Provide the [X, Y] coordinate of the cell's center where the given text is located.  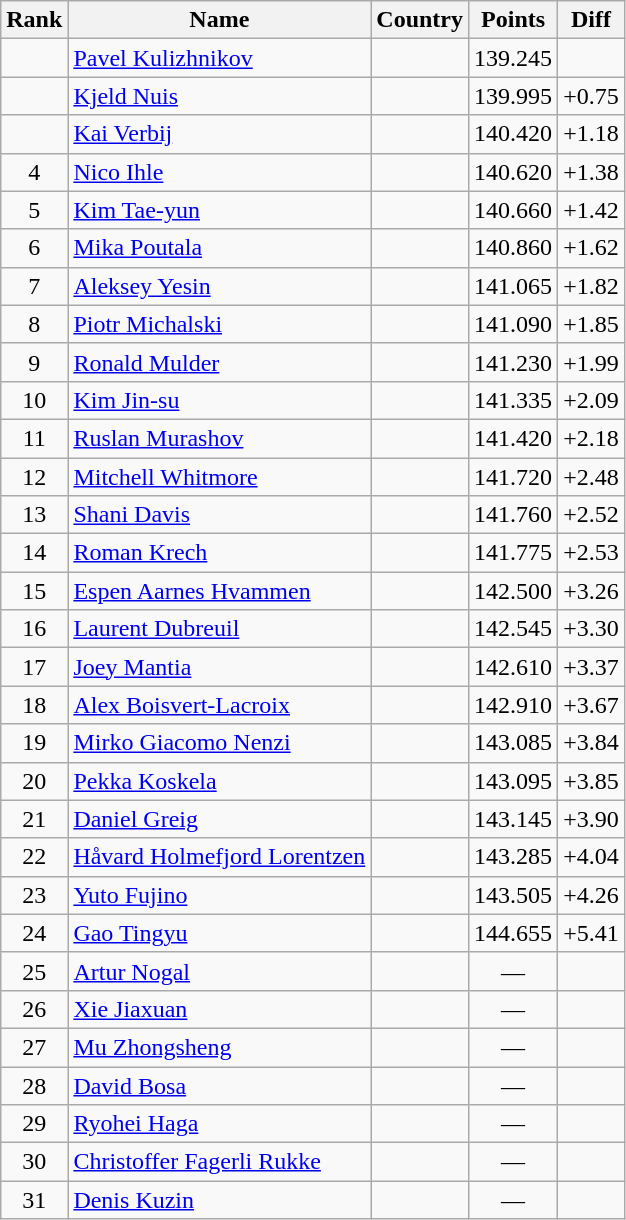
Roman Krech [220, 553]
Name [220, 20]
21 [34, 819]
Ruslan Murashov [220, 438]
+1.18 [592, 134]
143.095 [514, 781]
18 [34, 705]
+1.38 [592, 172]
5 [34, 210]
141.090 [514, 324]
Mirko Giacomo Nenzi [220, 743]
Mu Zhongsheng [220, 1047]
27 [34, 1047]
+5.41 [592, 933]
Yuto Fujino [220, 895]
Kim Tae-yun [220, 210]
Daniel Greig [220, 819]
Christoffer Fagerli Rukke [220, 1162]
26 [34, 1009]
143.285 [514, 857]
+2.53 [592, 553]
142.910 [514, 705]
+1.42 [592, 210]
Mitchell Whitmore [220, 477]
17 [34, 667]
David Bosa [220, 1085]
Shani Davis [220, 515]
19 [34, 743]
Ryohei Haga [220, 1124]
141.335 [514, 400]
142.610 [514, 667]
Nico Ihle [220, 172]
Xie Jiaxuan [220, 1009]
Diff [592, 20]
141.760 [514, 515]
+3.85 [592, 781]
143.085 [514, 743]
143.145 [514, 819]
+4.04 [592, 857]
141.420 [514, 438]
16 [34, 629]
140.620 [514, 172]
Kjeld Nuis [220, 96]
+3.26 [592, 591]
+3.30 [592, 629]
140.660 [514, 210]
+2.48 [592, 477]
24 [34, 933]
10 [34, 400]
8 [34, 324]
Joey Mantia [220, 667]
11 [34, 438]
141.230 [514, 362]
7 [34, 286]
+2.52 [592, 515]
29 [34, 1124]
+1.85 [592, 324]
+1.62 [592, 248]
141.720 [514, 477]
140.420 [514, 134]
28 [34, 1085]
Points [514, 20]
Piotr Michalski [220, 324]
Ronald Mulder [220, 362]
12 [34, 477]
Laurent Dubreuil [220, 629]
140.860 [514, 248]
Kai Verbij [220, 134]
Mika Poutala [220, 248]
30 [34, 1162]
15 [34, 591]
139.245 [514, 58]
+1.99 [592, 362]
4 [34, 172]
14 [34, 553]
13 [34, 515]
144.655 [514, 933]
143.505 [514, 895]
Kim Jin-su [220, 400]
+4.26 [592, 895]
31 [34, 1200]
+2.09 [592, 400]
+3.84 [592, 743]
25 [34, 971]
22 [34, 857]
Artur Nogal [220, 971]
Country [420, 20]
9 [34, 362]
+3.67 [592, 705]
141.775 [514, 553]
142.500 [514, 591]
Gao Tingyu [220, 933]
+3.90 [592, 819]
+1.82 [592, 286]
+3.37 [592, 667]
Espen Aarnes Hvammen [220, 591]
141.065 [514, 286]
Rank [34, 20]
Denis Kuzin [220, 1200]
Alex Boisvert-Lacroix [220, 705]
142.545 [514, 629]
+0.75 [592, 96]
6 [34, 248]
139.995 [514, 96]
+2.18 [592, 438]
Håvard Holmefjord Lorentzen [220, 857]
23 [34, 895]
20 [34, 781]
Pavel Kulizhnikov [220, 58]
Aleksey Yesin [220, 286]
Pekka Koskela [220, 781]
